For the text-containing cell, return its midpoint in [x, y] coordinate format. 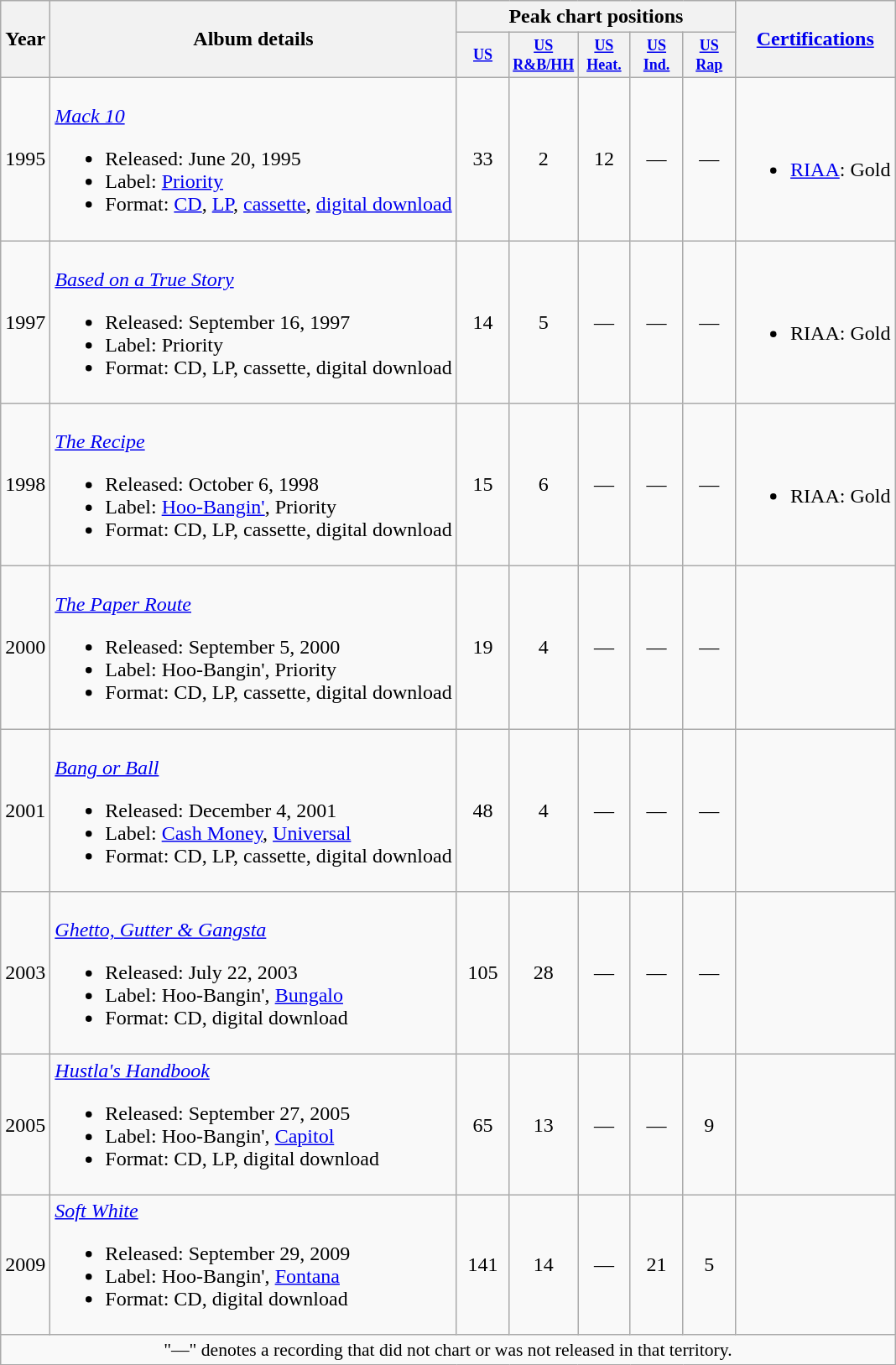
2000 [25, 648]
Album details [253, 39]
US [483, 55]
Year [25, 39]
48 [483, 810]
Soft WhiteReleased: September 29, 2009Label: Hoo-Bangin', FontanaFormat: CD, digital download [253, 1265]
2003 [25, 973]
Ghetto, Gutter & GangstaReleased: July 22, 2003Label: Hoo-Bangin', BungaloFormat: CD, digital download [253, 973]
"—" denotes a recording that did not chart or was not released in that territory. [448, 1350]
USR&B/HH [544, 55]
13 [544, 1124]
12 [604, 159]
33 [483, 159]
21 [656, 1265]
Mack 10Released: June 20, 1995Label: PriorityFormat: CD, LP, cassette, digital download [253, 159]
Bang or BallReleased: December 4, 2001Label: Cash Money, UniversalFormat: CD, LP, cassette, digital download [253, 810]
USInd. [656, 55]
1995 [25, 159]
Peak chart positions [596, 17]
1997 [25, 322]
28 [544, 973]
6 [544, 485]
1998 [25, 485]
Certifications [815, 39]
65 [483, 1124]
The RecipeReleased: October 6, 1998Label: Hoo-Bangin', PriorityFormat: CD, LP, cassette, digital download [253, 485]
19 [483, 648]
9 [710, 1124]
The Paper RouteReleased: September 5, 2000Label: Hoo-Bangin', PriorityFormat: CD, LP, cassette, digital download [253, 648]
2009 [25, 1265]
USRap [710, 55]
Based on a True StoryReleased: September 16, 1997Label: PriorityFormat: CD, LP, cassette, digital download [253, 322]
USHeat. [604, 55]
Hustla's HandbookReleased: September 27, 2005Label: Hoo-Bangin', CapitolFormat: CD, LP, digital download [253, 1124]
2001 [25, 810]
2005 [25, 1124]
2 [544, 159]
15 [483, 485]
105 [483, 973]
141 [483, 1265]
